Search for the cell housing the specified text and yield its [X, Y] center coordinate. 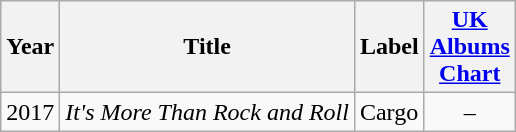
– [470, 112]
Cargo [389, 112]
Title [208, 47]
UK Albums Chart [470, 47]
Label [389, 47]
It's More Than Rock and Roll [208, 112]
2017 [30, 112]
Year [30, 47]
